Capture the cell that displays the provided text and extract its (x, y) central coordinate. 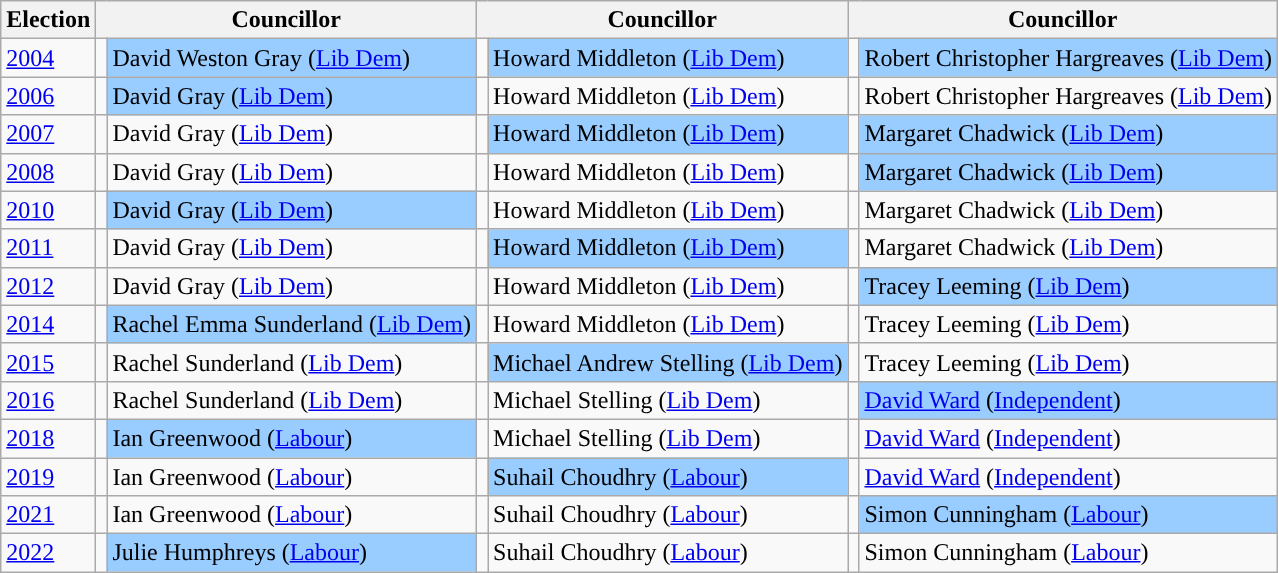
2019 (48, 477)
2007 (48, 134)
2021 (48, 515)
2014 (48, 324)
Michael Andrew Stelling (Lib Dem) (668, 362)
Rachel Emma Sunderland (Lib Dem) (292, 324)
2018 (48, 438)
2008 (48, 172)
Election (48, 20)
2006 (48, 96)
2012 (48, 286)
2004 (48, 58)
2015 (48, 362)
David Weston Gray (Lib Dem) (292, 58)
2011 (48, 248)
Julie Humphreys (Labour) (292, 553)
2016 (48, 400)
2010 (48, 210)
2022 (48, 553)
